Locate the cell with the specified text and output its (x, y) center coordinate. 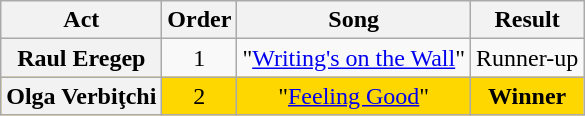
Act (82, 20)
Order (200, 20)
Raul Eregep (82, 58)
"Feeling Good" (354, 96)
Olga Verbiţchi (82, 96)
Runner-up (528, 58)
"Writing's on the Wall" (354, 58)
Result (528, 20)
1 (200, 58)
2 (200, 96)
Song (354, 20)
Winner (528, 96)
